Return the [x, y] coordinate for the center point of the cell that contains the specified text.  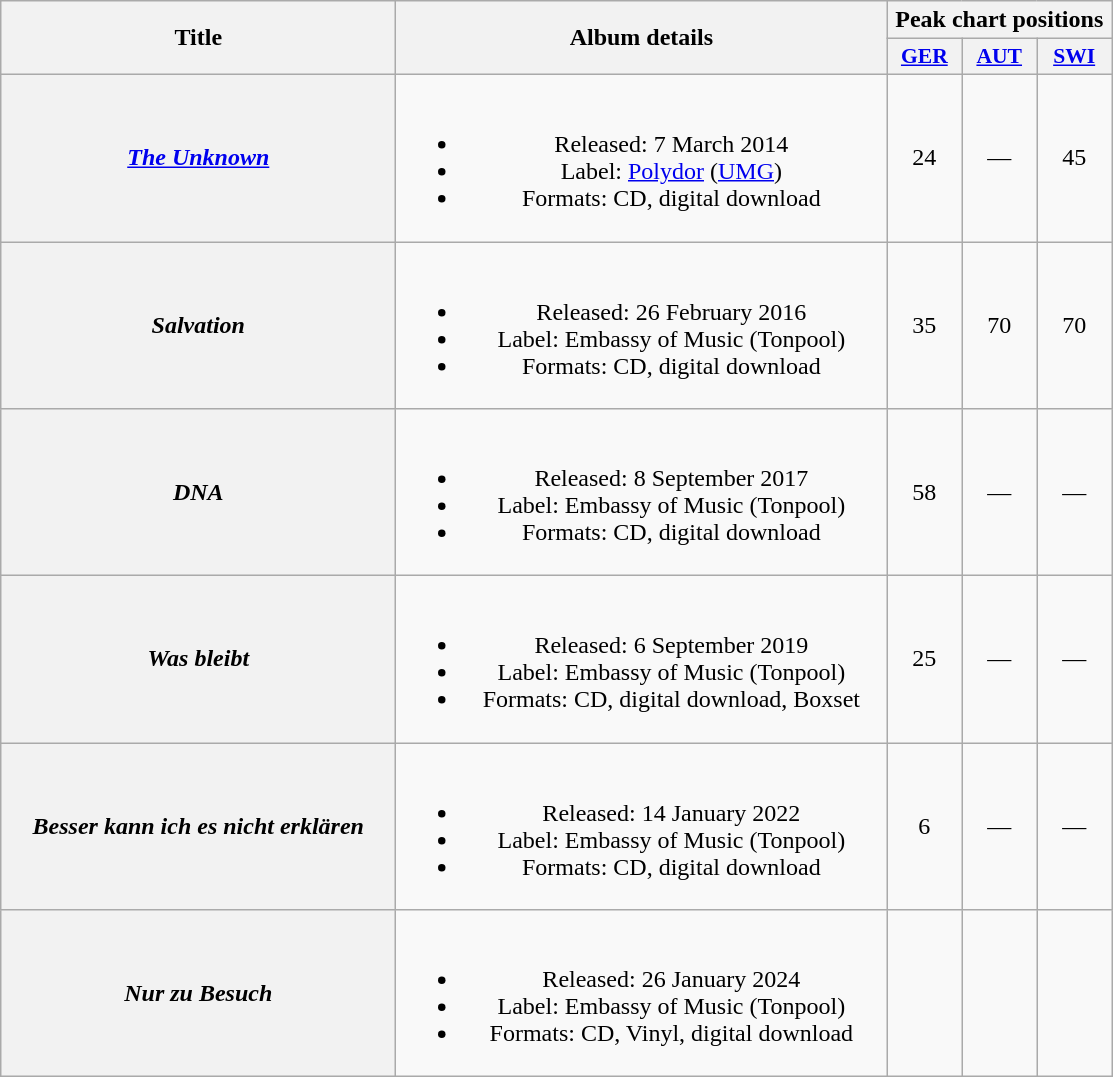
Nur zu Besuch [198, 994]
Was bleibt [198, 660]
Released: 8 September 2017Label: Embassy of Music (Tonpool)Formats: CD, digital download [642, 492]
6 [924, 826]
24 [924, 158]
Title [198, 38]
Besser kann ich es nicht erklären [198, 826]
DNA [198, 492]
Released: 14 January 2022Label: Embassy of Music (Tonpool)Formats: CD, digital download [642, 826]
58 [924, 492]
SWI [1074, 57]
35 [924, 326]
Salvation [198, 326]
Released: 26 January 2024Label: Embassy of Music (Tonpool)Formats: CD, Vinyl, digital download [642, 994]
Released: 26 February 2016Label: Embassy of Music (Tonpool)Formats: CD, digital download [642, 326]
25 [924, 660]
The Unknown [198, 158]
Album details [642, 38]
GER [924, 57]
Released: 6 September 2019Label: Embassy of Music (Tonpool)Formats: CD, digital download, Boxset [642, 660]
AUT [1000, 57]
45 [1074, 158]
Released: 7 March 2014Label: Polydor (UMG)Formats: CD, digital download [642, 158]
Peak chart positions [1000, 20]
